Return the (x, y) coordinate for the center point of the cell that contains the specified text.  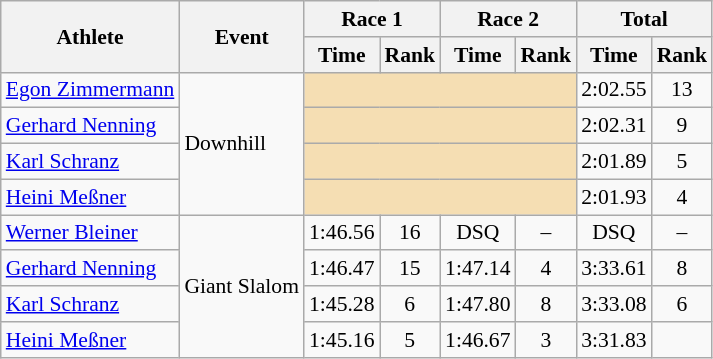
2:01.89 (614, 162)
Race 2 (508, 19)
3:33.61 (614, 269)
3:33.08 (614, 304)
Race 1 (372, 19)
13 (682, 90)
Event (242, 36)
9 (682, 126)
2:02.31 (614, 126)
3:31.83 (614, 340)
1:46.56 (342, 233)
Giant Slalom (242, 286)
2:02.55 (614, 90)
1:45.28 (342, 304)
2:01.93 (614, 197)
16 (410, 233)
Werner Bleiner (90, 233)
1:47.14 (478, 269)
1:46.67 (478, 340)
15 (410, 269)
Egon Zimmermann (90, 90)
Total (644, 19)
1:47.80 (478, 304)
Downhill (242, 143)
1:45.16 (342, 340)
Athlete (90, 36)
1:46.47 (342, 269)
3 (546, 340)
